Return [X, Y] of the center of cell containing provided text 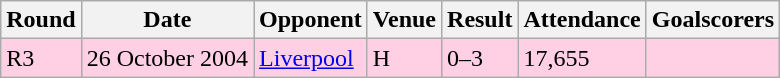
Round [41, 20]
Result [480, 20]
Attendance [582, 20]
Liverpool [311, 58]
26 October 2004 [167, 58]
Venue [404, 20]
Date [167, 20]
17,655 [582, 58]
0–3 [480, 58]
Opponent [311, 20]
Goalscorers [712, 20]
R3 [41, 58]
H [404, 58]
